Locate the cell with the specified text and output its (X, Y) center coordinate. 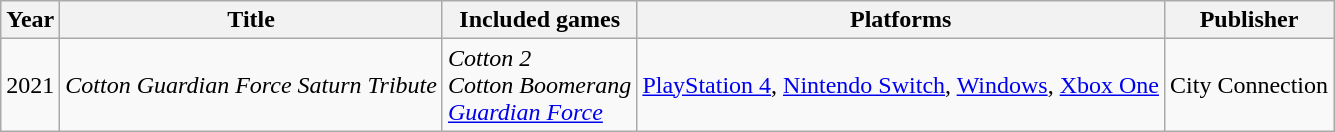
Cotton Guardian Force Saturn Tribute (252, 85)
Cotton 2 Cotton Boomerang Guardian Force (539, 85)
Platforms (901, 20)
City Connection (1250, 85)
PlayStation 4, Nintendo Switch, Windows, Xbox One (901, 85)
Title (252, 20)
Included games (539, 20)
Year (30, 20)
Publisher (1250, 20)
2021 (30, 85)
